Provide the (X, Y) coordinate of the cell's center where the given text is located.  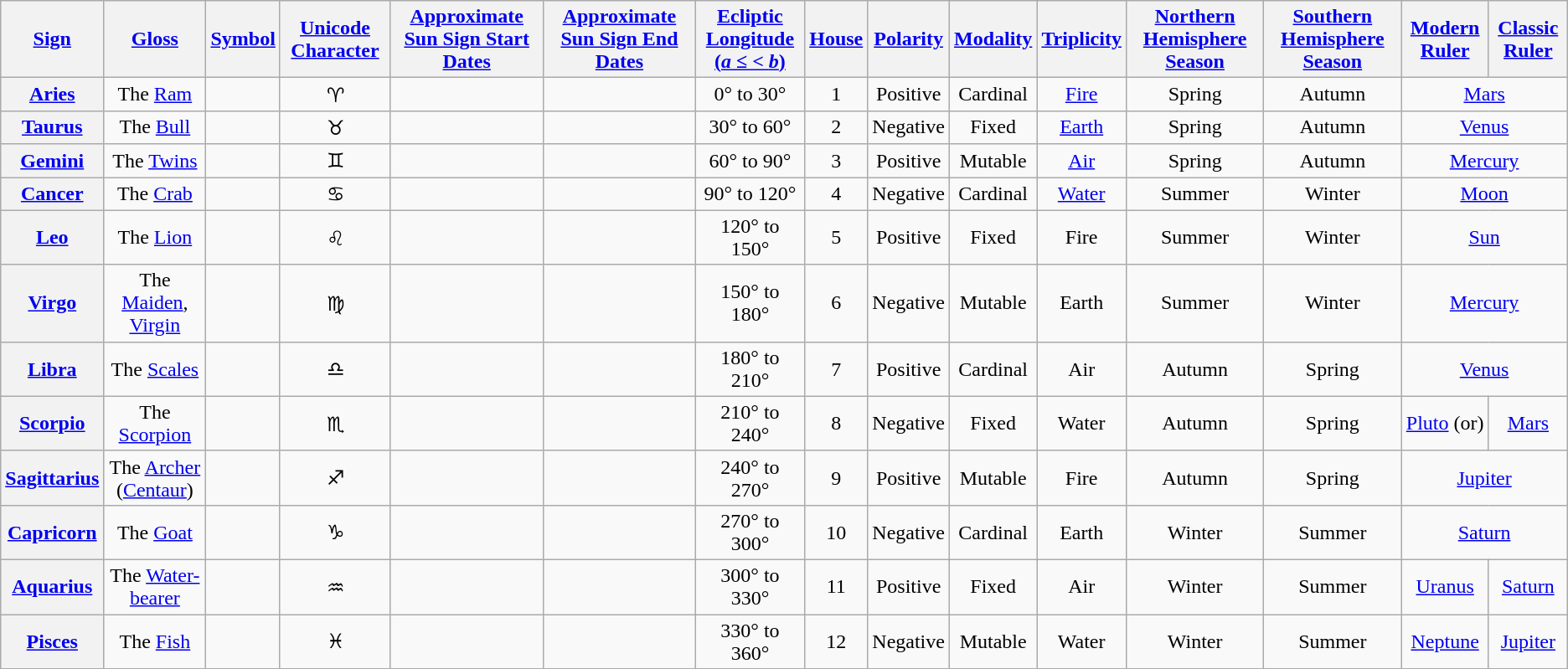
9 (836, 477)
90° to 120° (750, 194)
Sign (52, 39)
The Water-bearer (155, 586)
The Bull (155, 127)
4 (836, 194)
240° to 270° (750, 477)
11 (836, 586)
The Lion (155, 238)
♑︎ (335, 533)
♈︎ (335, 95)
Moon (1484, 194)
Gloss (155, 39)
The Twins (155, 161)
Pisces (52, 641)
House (836, 39)
♌︎ (335, 238)
♉︎ (335, 127)
The Crab (155, 194)
♐︎ (335, 477)
Gemini (52, 161)
180° to 210° (750, 368)
Modality (993, 39)
Aries (52, 95)
Symbol (243, 39)
Neptune (1445, 641)
♏︎ (335, 424)
Approximate Sun Sign End Dates (620, 39)
♋︎ (335, 194)
210° to 240° (750, 424)
7 (836, 368)
0° to 30° (750, 95)
♓︎ (335, 641)
Unicode Character (335, 39)
270° to 300° (750, 533)
The Scorpion (155, 424)
5 (836, 238)
8 (836, 424)
Polarity (909, 39)
Ecliptic Longitude(a ≤ < b) (750, 39)
The Scales (155, 368)
30° to 60° (750, 127)
330° to 360° (750, 641)
10 (836, 533)
Aquarius (52, 586)
Modern Ruler (1445, 39)
Leo (52, 238)
The Maiden, Virgin (155, 303)
Pluto (or) (1445, 424)
150° to 180° (750, 303)
120° to 150° (750, 238)
Virgo (52, 303)
1 (836, 95)
Taurus (52, 127)
Triplicity (1082, 39)
Capricorn (52, 533)
Northern Hemisphere Season (1194, 39)
2 (836, 127)
Libra (52, 368)
Sun (1484, 238)
♍︎ (335, 303)
Southern Hemisphere Season (1333, 39)
Scorpio (52, 424)
Sagittarius (52, 477)
300° to 330° (750, 586)
Classic Ruler (1528, 39)
The Ram (155, 95)
60° to 90° (750, 161)
3 (836, 161)
♎︎ (335, 368)
♊︎ (335, 161)
Approximate Sun Sign Start Dates (467, 39)
The Archer (Centaur) (155, 477)
♒︎ (335, 586)
Cancer (52, 194)
The Fish (155, 641)
The Goat (155, 533)
6 (836, 303)
12 (836, 641)
Uranus (1445, 586)
